Find where the given text appears and provide that cell's center as (x, y) coordinate. 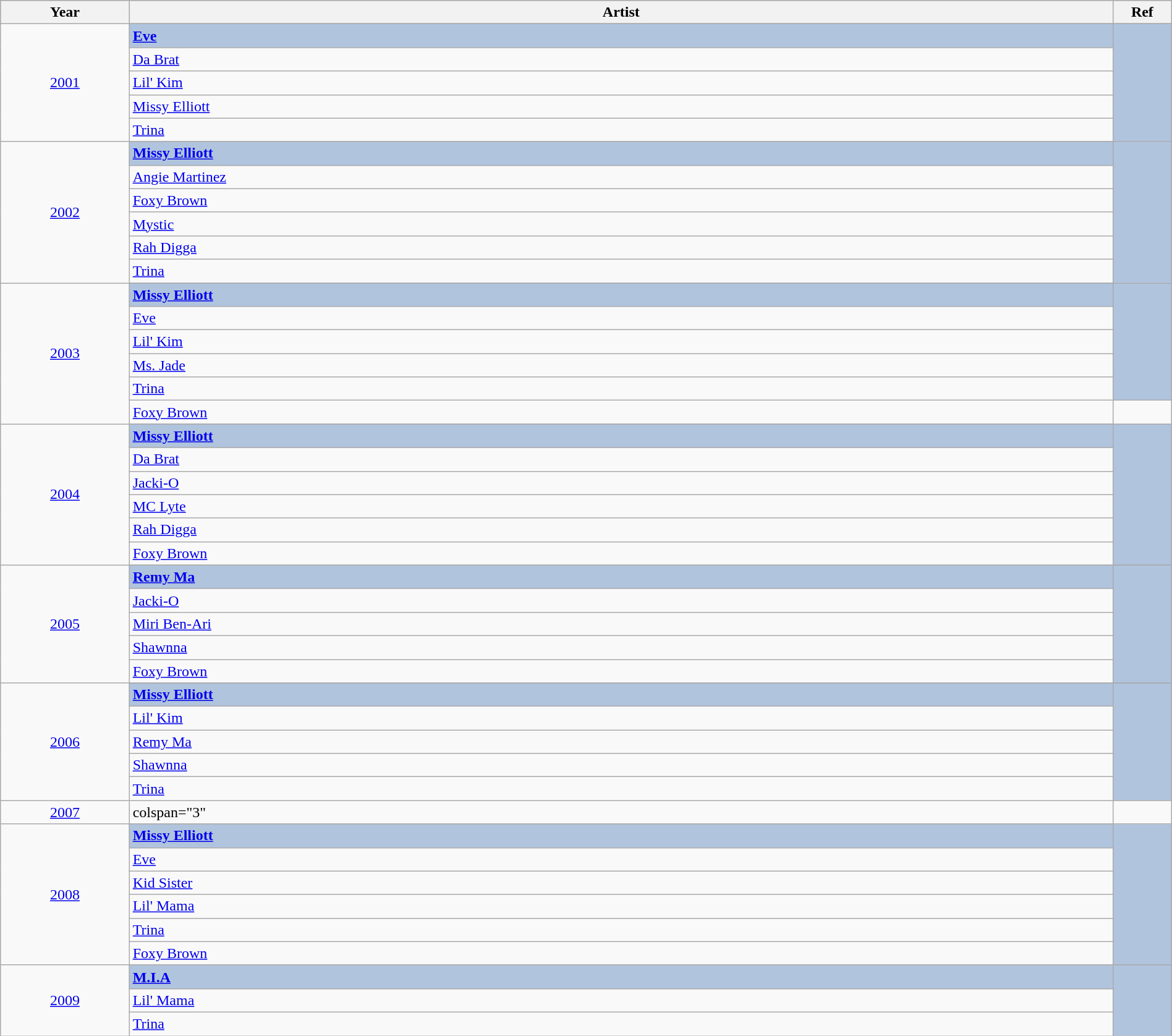
Year (65, 12)
2003 (65, 354)
2004 (65, 495)
Miri Ben-Ari (621, 624)
Ref (1142, 12)
Kid Sister (621, 883)
2006 (65, 742)
2002 (65, 212)
colspan="3" (621, 812)
Artist (621, 12)
Mystic (621, 224)
Ms. Jade (621, 365)
MC Lyte (621, 506)
2001 (65, 83)
2008 (65, 894)
2007 (65, 812)
M.I.A (621, 977)
2005 (65, 624)
Angie Martinez (621, 177)
2009 (65, 1000)
